From the cell containing the given text, extract its center point as (X, Y) coordinate. 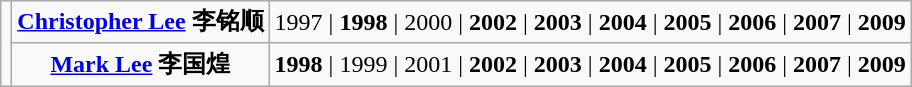
Christopher Lee 李铭顺 (140, 22)
1998 | 1999 | 2001 | 2002 | 2003 | 2004 | 2005 | 2006 | 2007 | 2009 (590, 64)
Mark Lee 李国煌 (140, 64)
1997 | 1998 | 2000 | 2002 | 2003 | 2004 | 2005 | 2006 | 2007 | 2009 (590, 22)
